For the text-containing cell, return its midpoint in [x, y] coordinate format. 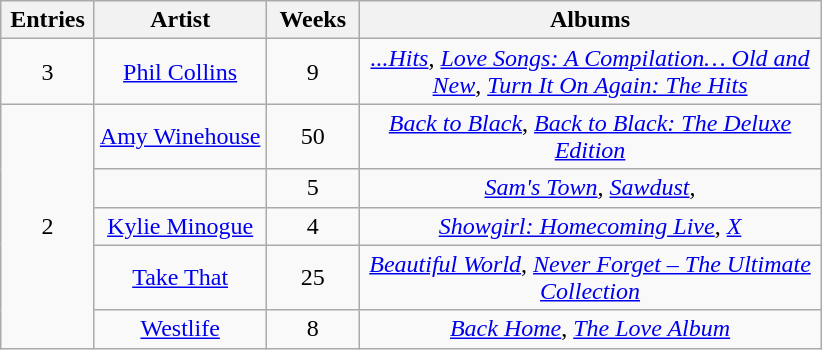
...Hits, Love Songs: A Compilation… Old and New, Turn It On Again: The Hits [590, 72]
Albums [590, 20]
Entries [48, 20]
Take That [180, 278]
Phil Collins [180, 72]
Weeks [313, 20]
Beautiful World, Never Forget – The Ultimate Collection [590, 278]
5 [313, 188]
Back to Black, Back to Black: The Deluxe Edition [590, 136]
8 [313, 329]
Back Home, The Love Album [590, 329]
Sam's Town, Sawdust, [590, 188]
2 [48, 226]
Westlife [180, 329]
Showgirl: Homecoming Live, X [590, 226]
25 [313, 278]
Kylie Minogue [180, 226]
4 [313, 226]
Artist [180, 20]
9 [313, 72]
3 [48, 72]
50 [313, 136]
Amy Winehouse [180, 136]
